From the cell containing the given text, extract its center point as (x, y) coordinate. 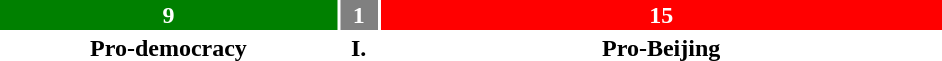
15 (661, 15)
1 (358, 15)
9 (168, 15)
